Capture the cell that displays the provided text and extract its [x, y] central coordinate. 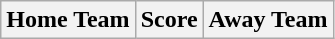
Home Team [68, 20]
Score [169, 20]
Away Team [268, 20]
